For the text-containing cell, return its midpoint in [x, y] coordinate format. 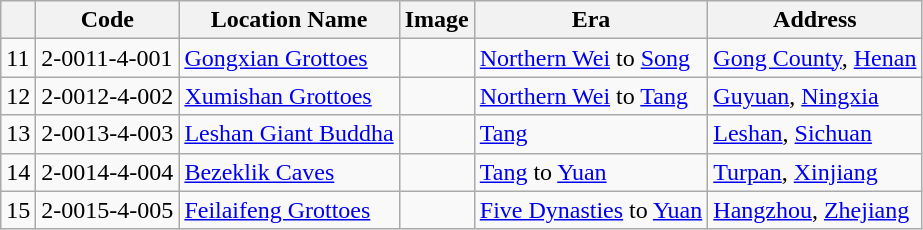
Leshan Giant Buddha [289, 134]
2-0013-4-003 [108, 134]
Xumishan Grottoes [289, 96]
2-0015-4-005 [108, 210]
Bezeklik Caves [289, 172]
Northern Wei to Song [591, 58]
Leshan, Sichuan [815, 134]
Turpan, Xinjiang [815, 172]
13 [18, 134]
2-0012-4-002 [108, 96]
Northern Wei to Tang [591, 96]
Tang [591, 134]
Five Dynasties to Yuan [591, 210]
Hangzhou, Zhejiang [815, 210]
12 [18, 96]
14 [18, 172]
Image [436, 20]
Location Name [289, 20]
Gong County, Henan [815, 58]
2-0011-4-001 [108, 58]
Gongxian Grottoes [289, 58]
Address [815, 20]
Tang to Yuan [591, 172]
Feilaifeng Grottoes [289, 210]
15 [18, 210]
11 [18, 58]
Era [591, 20]
2-0014-4-004 [108, 172]
Code [108, 20]
Guyuan, Ningxia [815, 96]
